Identify which cell holds the provided text, then report its (X, Y) central coordinate. 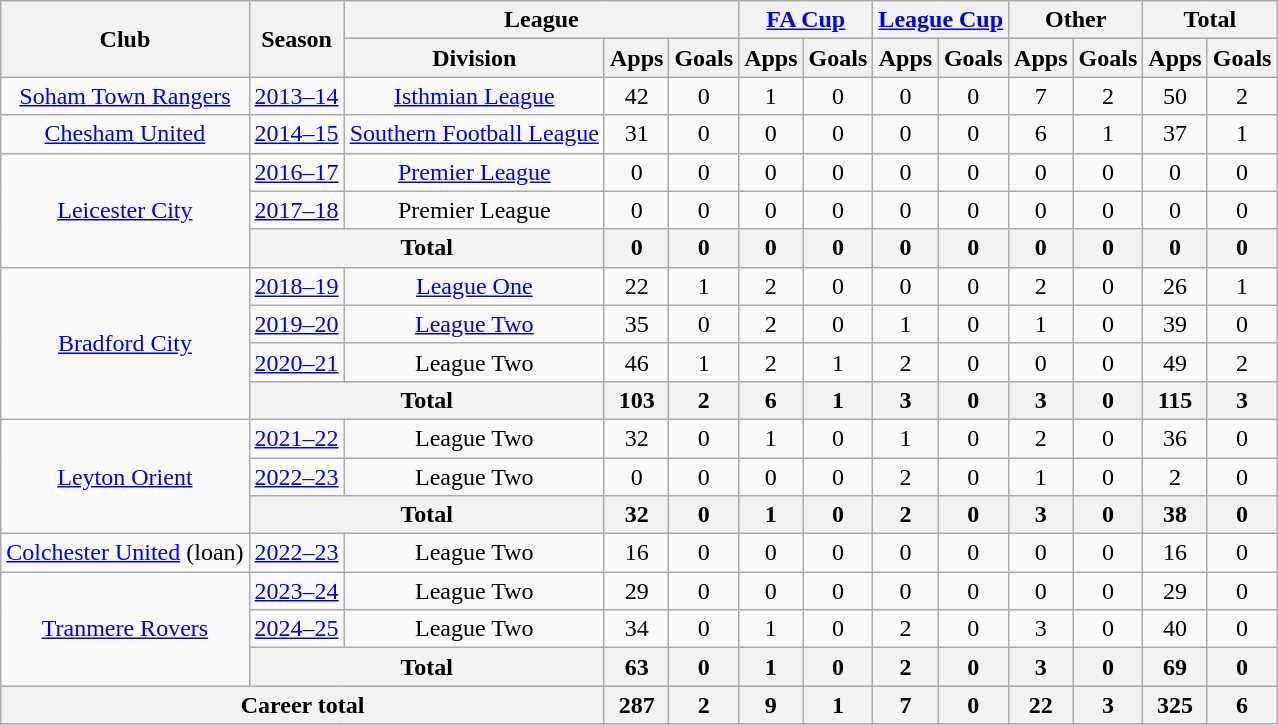
League (542, 20)
42 (636, 96)
2017–18 (296, 210)
63 (636, 667)
49 (1175, 362)
26 (1175, 286)
Club (125, 39)
50 (1175, 96)
Other (1076, 20)
36 (1175, 438)
34 (636, 629)
103 (636, 400)
Soham Town Rangers (125, 96)
2019–20 (296, 324)
League One (474, 286)
38 (1175, 515)
Leicester City (125, 210)
Season (296, 39)
2024–25 (296, 629)
Leyton Orient (125, 476)
40 (1175, 629)
2013–14 (296, 96)
287 (636, 705)
2020–21 (296, 362)
115 (1175, 400)
FA Cup (806, 20)
9 (771, 705)
Southern Football League (474, 134)
League Cup (941, 20)
35 (636, 324)
39 (1175, 324)
Bradford City (125, 343)
Career total (303, 705)
325 (1175, 705)
Isthmian League (474, 96)
2016–17 (296, 172)
2014–15 (296, 134)
46 (636, 362)
69 (1175, 667)
2023–24 (296, 591)
Tranmere Rovers (125, 629)
37 (1175, 134)
Colchester United (loan) (125, 553)
Chesham United (125, 134)
Division (474, 58)
2018–19 (296, 286)
2021–22 (296, 438)
31 (636, 134)
